Provide the [x, y] coordinate of the cell's center where the given text is located.  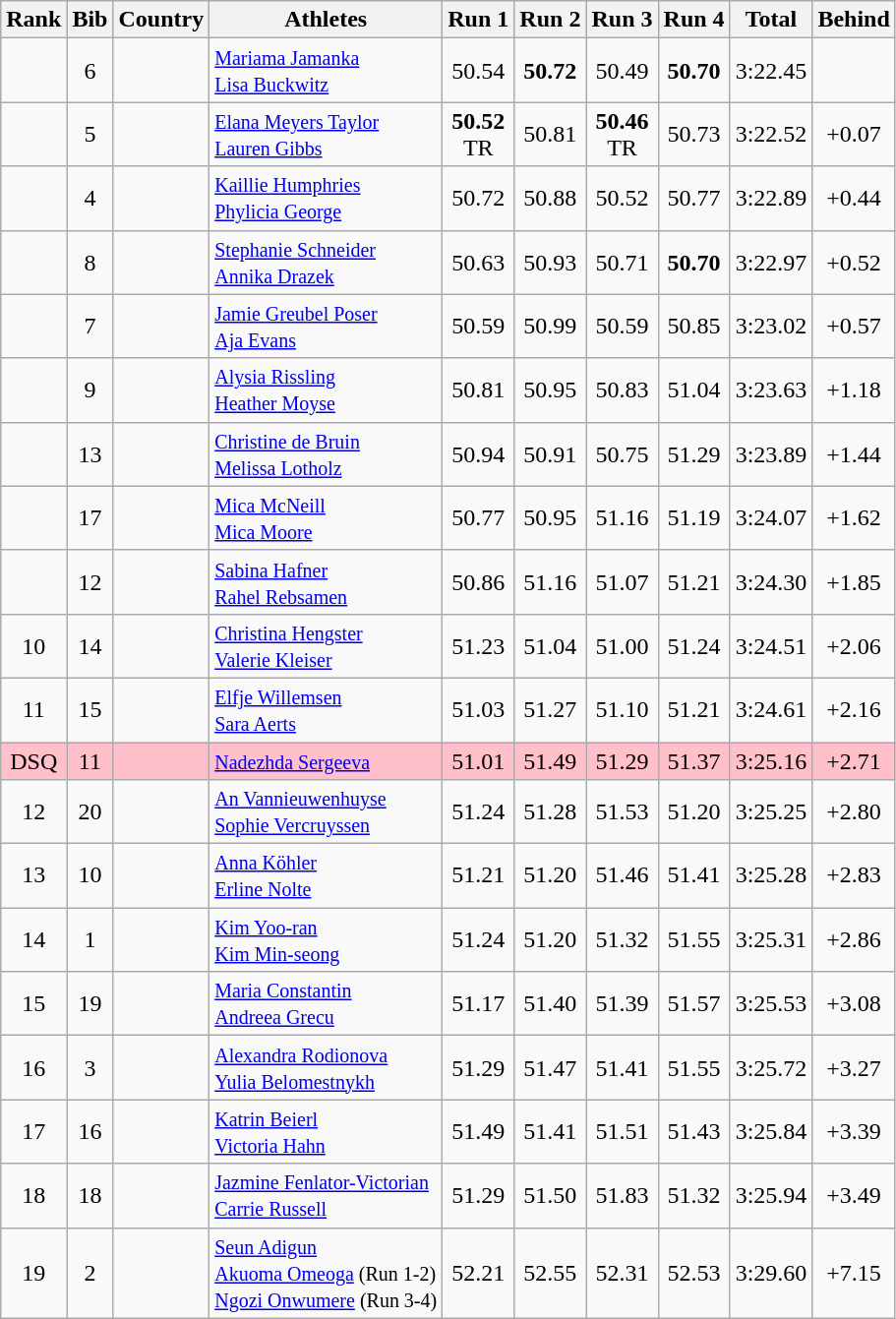
3:25.53 [771, 1003]
51.03 [478, 710]
3:25.72 [771, 1068]
Sabina HafnerRahel Rebsamen [327, 582]
51.19 [694, 517]
51.07 [622, 582]
3:24.07 [771, 517]
3:25.28 [771, 875]
8 [90, 262]
50.52TR [478, 134]
51.39 [622, 1003]
Bib [90, 20]
50.71 [622, 262]
2 [90, 1273]
51.50 [551, 1196]
51.10 [622, 710]
5 [90, 134]
51.40 [551, 1003]
Total [771, 20]
3:24.30 [771, 582]
+3.39 [854, 1131]
51.23 [478, 645]
Mica McNeillMica Moore [327, 517]
3:25.84 [771, 1131]
Run 4 [694, 20]
51.53 [622, 812]
+2.71 [854, 760]
3 [90, 1068]
50.83 [622, 390]
50.86 [478, 582]
Stephanie SchneiderAnnika Drazek [327, 262]
+2.16 [854, 710]
DSQ [33, 760]
50.91 [551, 454]
50.75 [622, 454]
3:25.25 [771, 812]
Rank [33, 20]
Alexandra RodionovaYulia Belomestnykh [327, 1068]
Seun AdigunAkuoma Omeoga (Run 1-2)Ngozi Onwumere (Run 3-4) [327, 1273]
+2.86 [854, 940]
4 [90, 199]
Elfje WillemsenSara Aerts [327, 710]
Mariama JamankaLisa Buckwitz [327, 71]
+1.85 [854, 582]
50.63 [478, 262]
3:29.60 [771, 1273]
50.94 [478, 454]
50.52 [622, 199]
50.85 [694, 327]
+0.44 [854, 199]
+0.57 [854, 327]
+2.80 [854, 812]
3:25.16 [771, 760]
Alysia RisslingHeather Moyse [327, 390]
+3.27 [854, 1068]
Katrin BeierlVictoria Hahn [327, 1131]
Nadezhda Sergeeva [327, 760]
50.93 [551, 262]
+2.06 [854, 645]
51.01 [478, 760]
3:23.63 [771, 390]
51.37 [694, 760]
Behind [854, 20]
51.83 [622, 1196]
+3.08 [854, 1003]
3:23.89 [771, 454]
Christina HengsterValerie Kleiser [327, 645]
1 [90, 940]
52.31 [622, 1273]
Christine de BruinMelissa Lotholz [327, 454]
50.99 [551, 327]
3:25.94 [771, 1196]
50.73 [694, 134]
Run 1 [478, 20]
7 [90, 327]
3:22.52 [771, 134]
3:22.45 [771, 71]
+1.44 [854, 454]
51.28 [551, 812]
51.17 [478, 1003]
Kaillie HumphriesPhylicia George [327, 199]
Jazmine Fenlator-VictorianCarrie Russell [327, 1196]
6 [90, 71]
Country [161, 20]
+2.83 [854, 875]
+0.52 [854, 262]
+7.15 [854, 1273]
50.46TR [622, 134]
51.51 [622, 1131]
50.88 [551, 199]
51.46 [622, 875]
Maria ConstantinAndreea Grecu [327, 1003]
+1.18 [854, 390]
3:22.89 [771, 199]
+3.49 [854, 1196]
3:25.31 [771, 940]
3:24.51 [771, 645]
Anna KöhlerErline Nolte [327, 875]
51.47 [551, 1068]
3:24.61 [771, 710]
An VannieuwenhuyseSophie Vercruyssen [327, 812]
3:22.97 [771, 262]
Jamie Greubel PoserAja Evans [327, 327]
Elana Meyers TaylorLauren Gibbs [327, 134]
Run 3 [622, 20]
50.49 [622, 71]
51.57 [694, 1003]
3:23.02 [771, 327]
52.21 [478, 1273]
51.27 [551, 710]
52.55 [551, 1273]
Athletes [327, 20]
51.43 [694, 1131]
20 [90, 812]
9 [90, 390]
51.00 [622, 645]
+0.07 [854, 134]
50.54 [478, 71]
+1.62 [854, 517]
Run 2 [551, 20]
Kim Yoo-ranKim Min-seong [327, 940]
52.53 [694, 1273]
